Determine the (X, Y) coordinate at the center of the cell enclosing the given text.  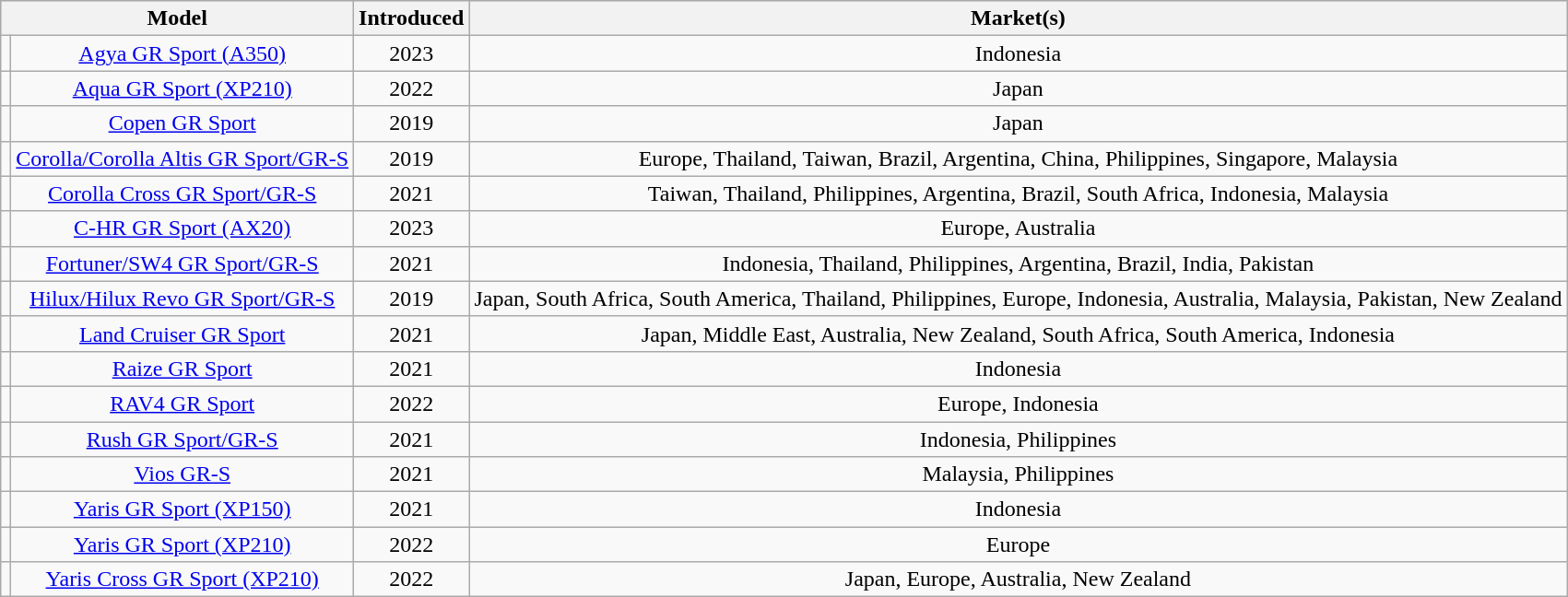
Hilux/Hilux Revo GR Sport/GR-S (183, 298)
Indonesia, Thailand, Philippines, Argentina, Brazil, India, Pakistan (1018, 263)
Yaris Cross GR Sport (XP210) (183, 579)
Land Cruiser GR Sport (183, 334)
Europe (1018, 544)
Vios GR-S (183, 474)
Indonesia, Philippines (1018, 439)
Yaris GR Sport (XP210) (183, 544)
Japan, Middle East, Australia, New Zealand, South Africa, South America, Indonesia (1018, 334)
Taiwan, Thailand, Philippines, Argentina, Brazil, South Africa, Indonesia, Malaysia (1018, 193)
Agya GR Sport (A350) (183, 53)
Japan, Europe, Australia, New Zealand (1018, 579)
Malaysia, Philippines (1018, 474)
C-HR GR Sport (AX20) (183, 228)
Fortuner/SW4 GR Sport/GR-S (183, 263)
Rush GR Sport/GR-S (183, 439)
Introduced (411, 18)
Copen GR Sport (183, 123)
Model (177, 18)
Europe, Indonesia (1018, 404)
Japan, South Africa, South America, Thailand, Philippines, Europe, Indonesia, Australia, Malaysia, Pakistan, New Zealand (1018, 298)
Europe, Australia (1018, 228)
Raize GR Sport (183, 369)
Yaris GR Sport (XP150) (183, 509)
Corolla/Corolla Altis GR Sport/GR-S (183, 158)
Market(s) (1018, 18)
RAV4 GR Sport (183, 404)
Corolla Cross GR Sport/GR-S (183, 193)
Aqua GR Sport (XP210) (183, 88)
Europe, Thailand, Taiwan, Brazil, Argentina, China, Philippines, Singapore, Malaysia (1018, 158)
